Search for the cell housing the specified text and yield its (X, Y) center coordinate. 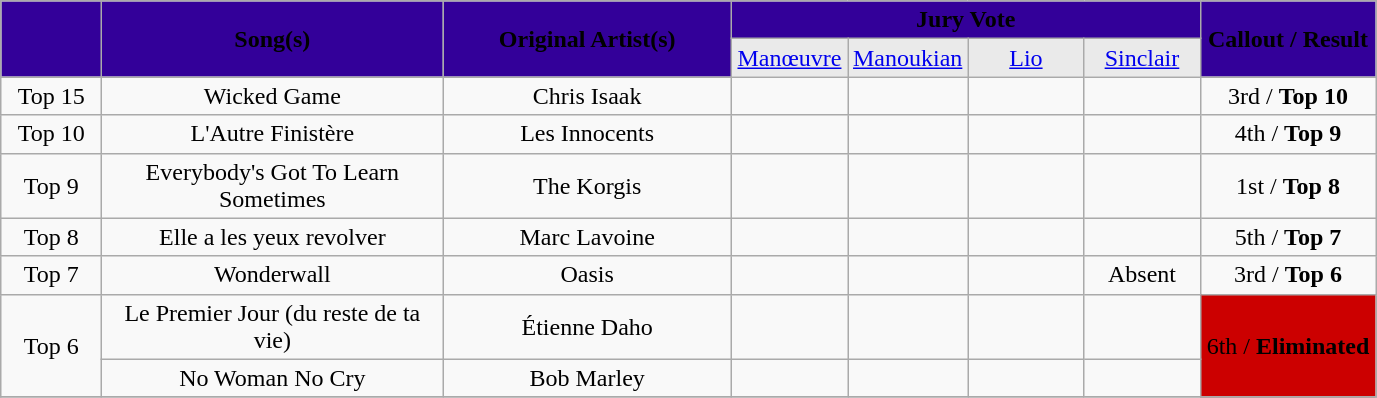
Étienne Daho (588, 326)
Top 7 (52, 275)
Wicked Game (272, 96)
Top 6 (52, 346)
3rd / Top 10 (1288, 96)
The Korgis (588, 186)
Bob Marley (588, 378)
Sinclair (1142, 58)
Lio (1026, 58)
Manoukian (908, 58)
Wonderwall (272, 275)
Callout / Result (1288, 39)
3rd / Top 6 (1288, 275)
Absent (1142, 275)
Chris Isaak (588, 96)
Manœuvre (789, 58)
Elle a les yeux revolver (272, 237)
Top 8 (52, 237)
4th / Top 9 (1288, 134)
No Woman No Cry (272, 378)
1st / Top 8 (1288, 186)
Marc Lavoine (588, 237)
5th / Top 7 (1288, 237)
Top 9 (52, 186)
Top 15 (52, 96)
Oasis (588, 275)
Original Artist(s) (588, 39)
Top 10 (52, 134)
Le Premier Jour (du reste de ta vie) (272, 326)
6th / Eliminated (1288, 346)
Les Innocents (588, 134)
Jury Vote (966, 20)
L'Autre Finistère (272, 134)
Everybody's Got To Learn Sometimes (272, 186)
Song(s) (272, 39)
